Pinpoint the cell where the given text exists, returning its (x, y) midpoint coordinate. 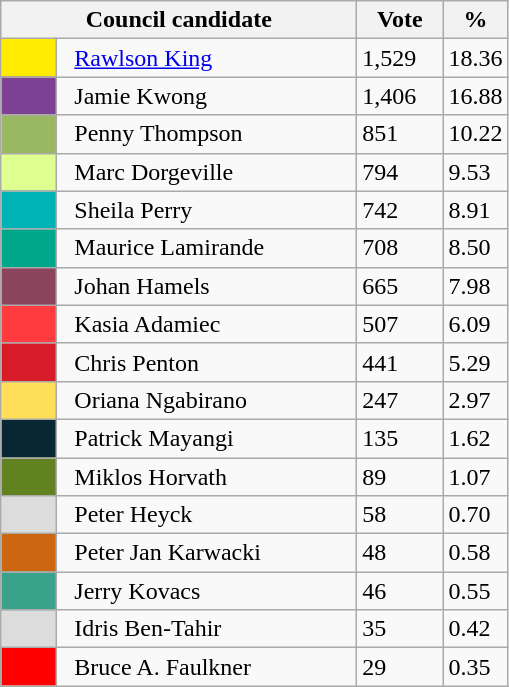
665 (400, 286)
441 (400, 362)
Miklos Horvath (207, 477)
58 (400, 515)
10.22 (476, 134)
Jerry Kovacs (207, 591)
0.42 (476, 629)
Oriana Ngabirano (207, 400)
Sheila Perry (207, 210)
Rawlson King (207, 58)
8.50 (476, 248)
708 (400, 248)
16.88 (476, 96)
18.36 (476, 58)
1,406 (400, 96)
8.91 (476, 210)
Marc Dorgeville (207, 172)
1.07 (476, 477)
48 (400, 553)
0.70 (476, 515)
Penny Thompson (207, 134)
507 (400, 324)
247 (400, 400)
0.58 (476, 553)
89 (400, 477)
2.97 (476, 400)
35 (400, 629)
794 (400, 172)
% (476, 20)
7.98 (476, 286)
Kasia Adamiec (207, 324)
6.09 (476, 324)
Chris Penton (207, 362)
Johan Hamels (207, 286)
1.62 (476, 438)
0.35 (476, 667)
9.53 (476, 172)
Vote (400, 20)
0.55 (476, 591)
851 (400, 134)
29 (400, 667)
Bruce A. Faulkner (207, 667)
Idris Ben-Tahir (207, 629)
Council candidate (179, 20)
Jamie Kwong (207, 96)
135 (400, 438)
Patrick Mayangi (207, 438)
Peter Jan Karwacki (207, 553)
742 (400, 210)
Peter Heyck (207, 515)
46 (400, 591)
1,529 (400, 58)
5.29 (476, 362)
Maurice Lamirande (207, 248)
